Capture the cell that displays the provided text and extract its [x, y] central coordinate. 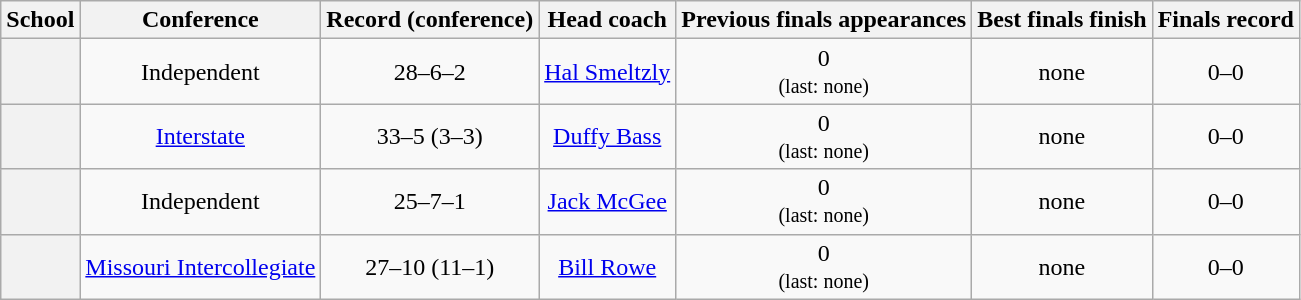
25–7–1 [430, 202]
Duffy Bass [608, 136]
Bill Rowe [608, 266]
27–10 (11–1) [430, 266]
Interstate [200, 136]
Head coach [608, 20]
Hal Smeltzly [608, 72]
Record (conference) [430, 20]
33–5 (3–3) [430, 136]
Best finals finish [1062, 20]
28–6–2 [430, 72]
Missouri Intercollegiate [200, 266]
Conference [200, 20]
Jack McGee [608, 202]
Finals record [1226, 20]
Previous finals appearances [824, 20]
School [40, 20]
